Scan for the cell matching the given text and deliver its (X, Y) coordinate at center. 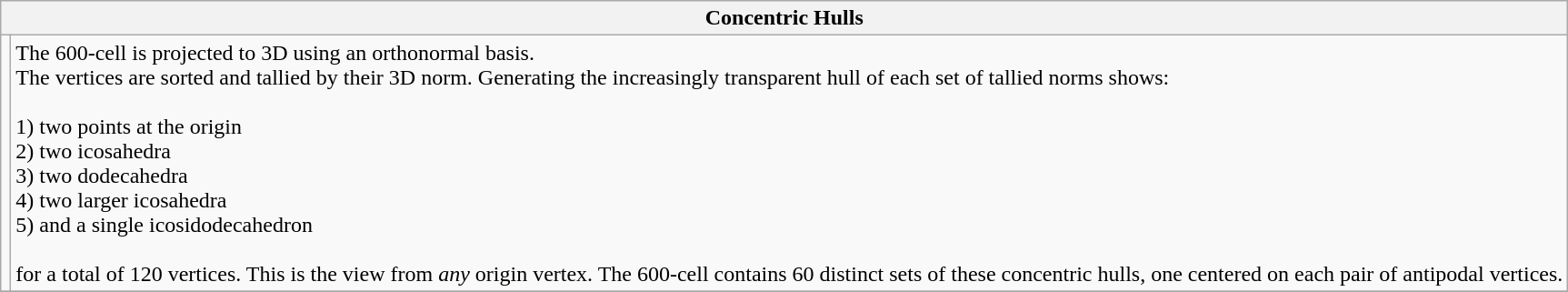
Concentric Hulls (784, 18)
